Search for the cell housing the specified text and yield its (X, Y) center coordinate. 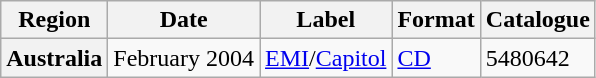
Date (184, 20)
EMI/Capitol (326, 58)
Label (326, 20)
February 2004 (184, 58)
Australia (54, 58)
Catalogue (538, 20)
CD (436, 58)
5480642 (538, 58)
Region (54, 20)
Format (436, 20)
